Provide the (X, Y) coordinate of the cell's center where the given text is located.  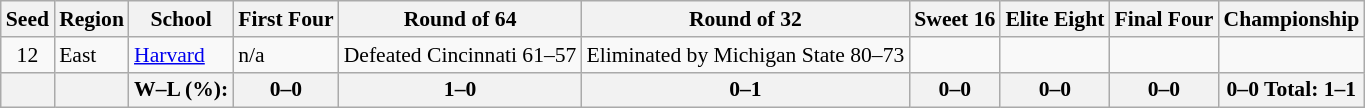
Sweet 16 (954, 19)
1–0 (460, 90)
Harvard (181, 55)
East (92, 55)
Final Four (1164, 19)
Elite Eight (1054, 19)
0–1 (745, 90)
Defeated Cincinnati 61–57 (460, 55)
Eliminated by Michigan State 80–73 (745, 55)
First Four (286, 19)
Round of 32 (745, 19)
Round of 64 (460, 19)
W–L (%): (181, 90)
School (181, 19)
0–0 Total: 1–1 (1291, 90)
12 (28, 55)
n/a (286, 55)
Championship (1291, 19)
Seed (28, 19)
Region (92, 19)
